Capture the cell that displays the provided text and extract its (X, Y) central coordinate. 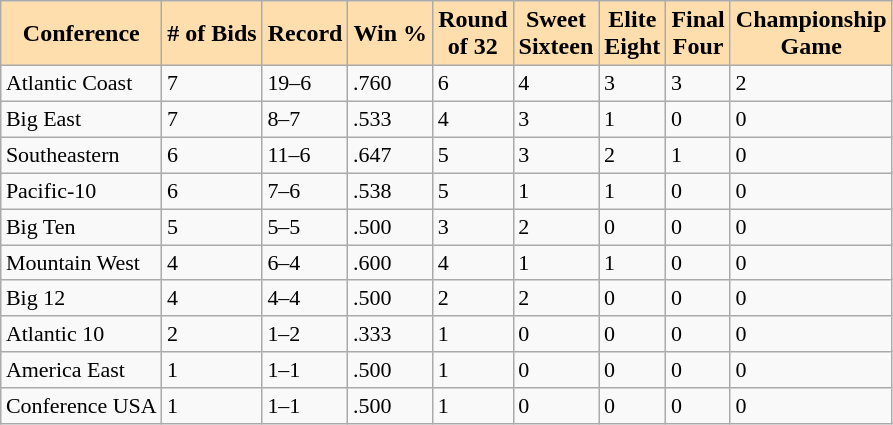
7–6 (305, 191)
Atlantic Coast (82, 84)
8–7 (305, 120)
.333 (390, 334)
Big Ten (82, 227)
Mountain West (82, 263)
Elite Eight (632, 34)
# of Bids (212, 34)
Big 12 (82, 298)
Round of 32 (473, 34)
.538 (390, 191)
Conference USA (82, 406)
Pacific-10 (82, 191)
.533 (390, 120)
5–5 (305, 227)
Record (305, 34)
.647 (390, 155)
19–6 (305, 84)
Atlantic 10 (82, 334)
Conference (82, 34)
Final Four (698, 34)
4–4 (305, 298)
.600 (390, 263)
Southeastern (82, 155)
Sweet Sixteen (556, 34)
.760 (390, 84)
6–4 (305, 263)
1–2 (305, 334)
Big East (82, 120)
America East (82, 370)
Win % (390, 34)
Championship Game (811, 34)
11–6 (305, 155)
